Extract the (x, y) coordinate from the center of the cell holding the provided text.  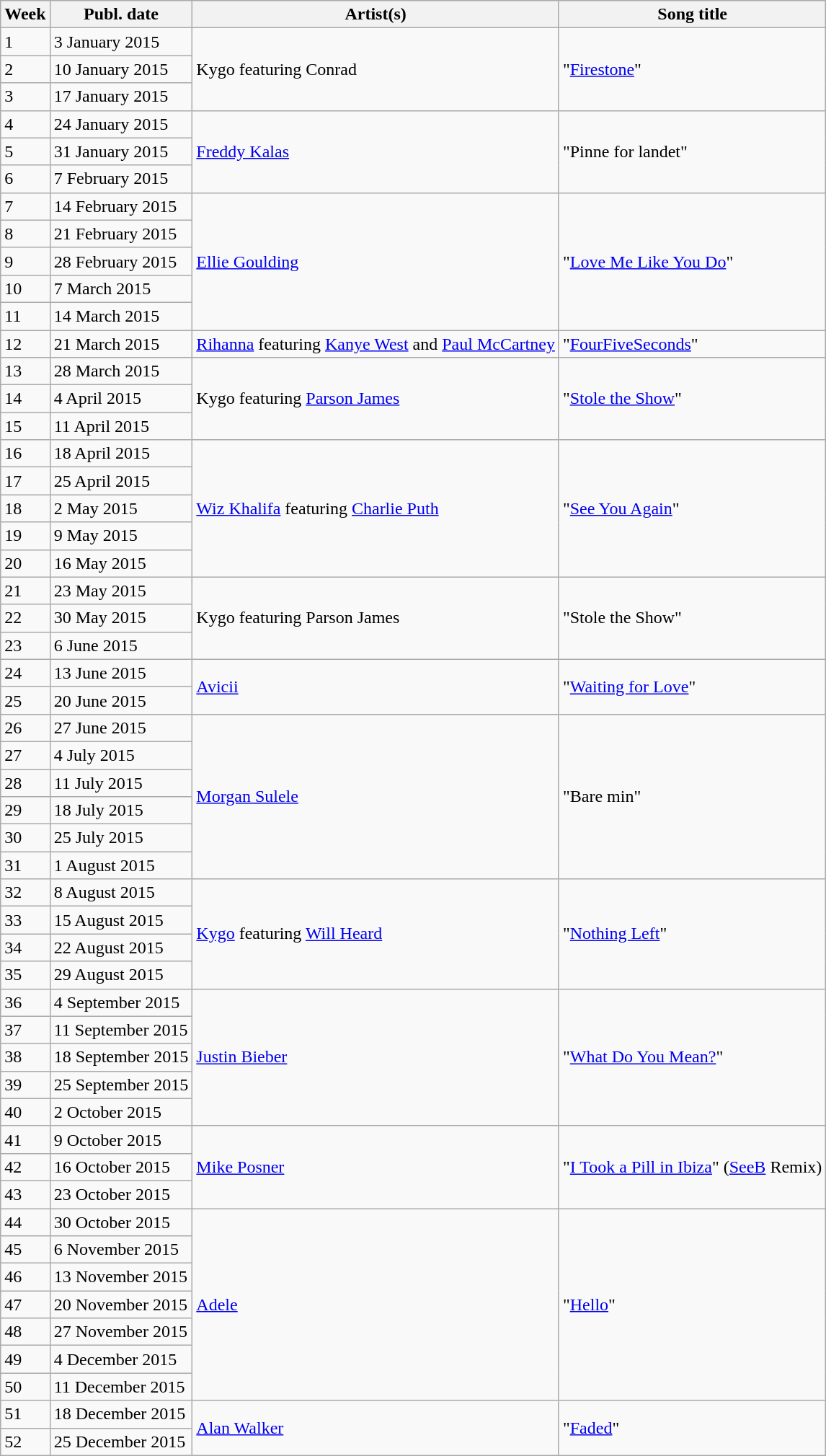
40 (25, 1112)
47 (25, 1305)
11 July 2015 (121, 782)
"Pinne for landet" (692, 151)
Alan Walker (376, 1428)
Week (25, 14)
20 (25, 563)
"Faded" (692, 1428)
20 June 2015 (121, 700)
31 (25, 865)
29 August 2015 (121, 975)
9 October 2015 (121, 1139)
24 January 2015 (121, 124)
10 January 2015 (121, 69)
4 July 2015 (121, 755)
"Bare min" (692, 796)
Wiz Khalifa featuring Charlie Puth (376, 508)
8 August 2015 (121, 893)
Kygo featuring Will Heard (376, 934)
Rihanna featuring Kanye West and Paul McCartney (376, 344)
18 (25, 508)
27 (25, 755)
45 (25, 1250)
7 (25, 206)
11 September 2015 (121, 1030)
42 (25, 1167)
30 October 2015 (121, 1222)
25 July 2015 (121, 838)
1 (25, 42)
Avicii (376, 687)
Kygo featuring Conrad (376, 69)
14 (25, 399)
46 (25, 1277)
Justin Bieber (376, 1057)
3 January 2015 (121, 42)
19 (25, 536)
6 November 2015 (121, 1250)
32 (25, 893)
21 March 2015 (121, 344)
49 (25, 1359)
26 (25, 728)
Publ. date (121, 14)
18 December 2015 (121, 1414)
13 November 2015 (121, 1277)
"Nothing Left" (692, 934)
4 April 2015 (121, 399)
41 (25, 1139)
52 (25, 1442)
50 (25, 1387)
43 (25, 1194)
11 December 2015 (121, 1387)
2 (25, 69)
39 (25, 1085)
25 (25, 700)
9 May 2015 (121, 536)
5 (25, 151)
"See You Again" (692, 508)
"I Took a Pill in Ibiza" (SeeB Remix) (692, 1167)
27 June 2015 (121, 728)
24 (25, 673)
Morgan Sulele (376, 796)
51 (25, 1414)
1 August 2015 (121, 865)
23 May 2015 (121, 591)
Song title (692, 14)
Ellie Goulding (376, 261)
23 October 2015 (121, 1194)
34 (25, 948)
4 September 2015 (121, 1002)
20 November 2015 (121, 1305)
36 (25, 1002)
17 January 2015 (121, 97)
17 (25, 481)
28 (25, 782)
16 (25, 454)
16 May 2015 (121, 563)
"Firestone" (692, 69)
Mike Posner (376, 1167)
21 (25, 591)
16 October 2015 (121, 1167)
Adele (376, 1305)
28 March 2015 (121, 371)
25 April 2015 (121, 481)
11 (25, 316)
7 February 2015 (121, 179)
13 June 2015 (121, 673)
"What Do You Mean?" (692, 1057)
28 February 2015 (121, 261)
12 (25, 344)
"Waiting for Love" (692, 687)
14 March 2015 (121, 316)
2 May 2015 (121, 508)
Freddy Kalas (376, 151)
30 (25, 838)
13 (25, 371)
44 (25, 1222)
23 (25, 645)
30 May 2015 (121, 618)
15 August 2015 (121, 920)
"FourFiveSeconds" (692, 344)
22 August 2015 (121, 948)
33 (25, 920)
25 December 2015 (121, 1442)
10 (25, 288)
18 April 2015 (121, 454)
15 (25, 426)
6 (25, 179)
14 February 2015 (121, 206)
9 (25, 261)
11 April 2015 (121, 426)
18 July 2015 (121, 811)
48 (25, 1332)
38 (25, 1057)
8 (25, 234)
2 October 2015 (121, 1112)
7 March 2015 (121, 288)
4 (25, 124)
4 December 2015 (121, 1359)
27 November 2015 (121, 1332)
37 (25, 1030)
31 January 2015 (121, 151)
3 (25, 97)
21 February 2015 (121, 234)
35 (25, 975)
22 (25, 618)
18 September 2015 (121, 1057)
6 June 2015 (121, 645)
"Love Me Like You Do" (692, 261)
Artist(s) (376, 14)
29 (25, 811)
25 September 2015 (121, 1085)
"Hello" (692, 1305)
